Find where the given text appears and provide that cell's center as (X, Y) coordinate. 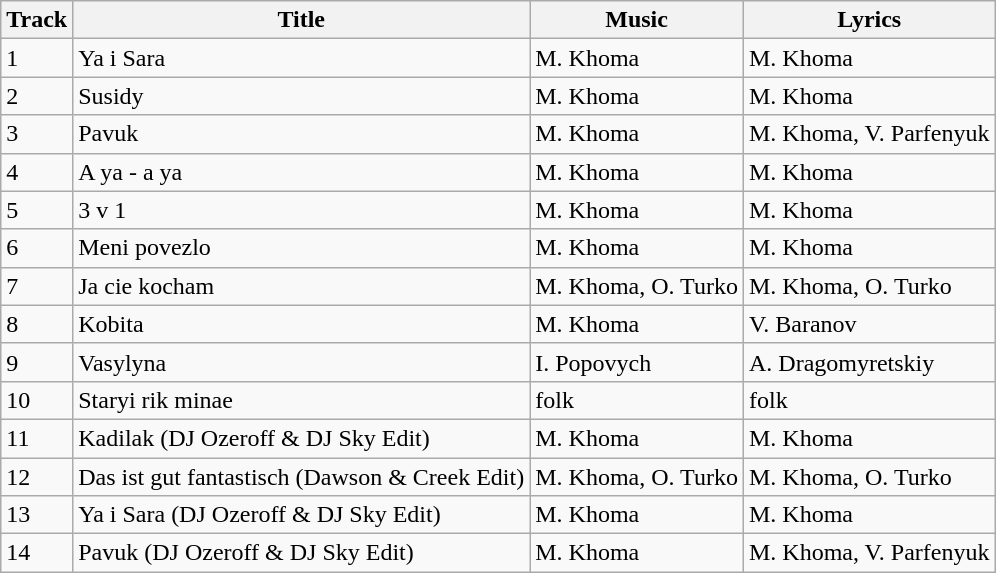
6 (37, 248)
Music (637, 20)
Lyrics (869, 20)
12 (37, 477)
1 (37, 58)
V. Baranov (869, 324)
14 (37, 553)
2 (37, 96)
Kobita (302, 324)
Pavuk (DJ Ozeroff & DJ Sky Edit) (302, 553)
Title (302, 20)
Das ist gut fantastisch (Dawson & Creek Edit) (302, 477)
7 (37, 286)
Pavuk (302, 134)
Ja cie kocham (302, 286)
3 (37, 134)
3 v 1 (302, 210)
Staryi rik minae (302, 400)
Meni povezlo (302, 248)
Susidy (302, 96)
Kadilak (DJ Ozeroff & DJ Sky Edit) (302, 438)
A. Dragomyretskiy (869, 362)
10 (37, 400)
4 (37, 172)
13 (37, 515)
Track (37, 20)
I. Popovych (637, 362)
8 (37, 324)
A ya - a ya (302, 172)
Ya i Sara (DJ Ozeroff & DJ Sky Edit) (302, 515)
Vasylyna (302, 362)
9 (37, 362)
11 (37, 438)
Ya i Sara (302, 58)
5 (37, 210)
